Provide the (x, y) coordinate of the cell's center where the given text is located.  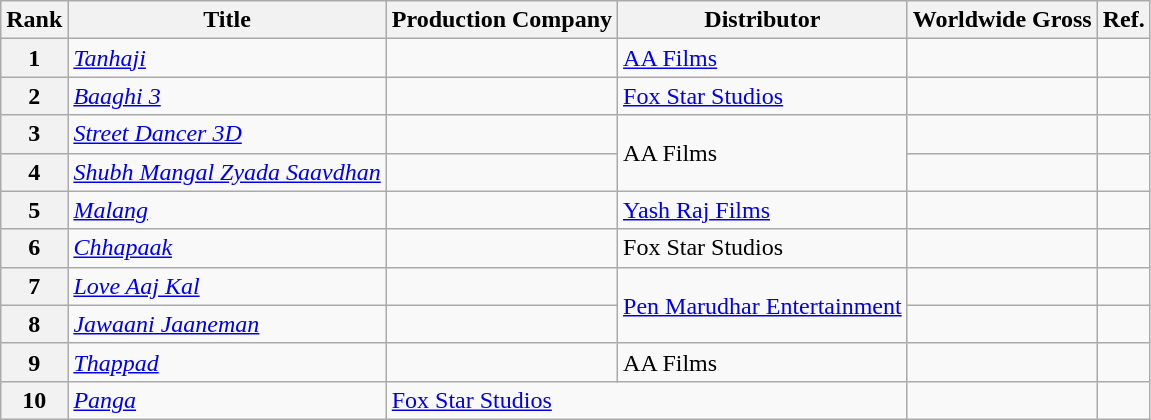
Love Aaj Kal (227, 286)
1 (34, 58)
4 (34, 172)
Yash Raj Films (763, 210)
Worldwide Gross (1002, 20)
8 (34, 324)
10 (34, 400)
6 (34, 248)
Shubh Mangal Zyada Saavdhan (227, 172)
Rank (34, 20)
Jawaani Jaaneman (227, 324)
Baaghi 3 (227, 96)
Panga (227, 400)
Tanhaji (227, 58)
Ref. (1124, 20)
Thappad (227, 362)
Malang (227, 210)
Chhapaak (227, 248)
Production Company (502, 20)
5 (34, 210)
2 (34, 96)
Street Dancer 3D (227, 134)
Pen Marudhar Entertainment (763, 305)
7 (34, 286)
9 (34, 362)
Distributor (763, 20)
Title (227, 20)
3 (34, 134)
